Find where the given text appears and provide that cell's center as (x, y) coordinate. 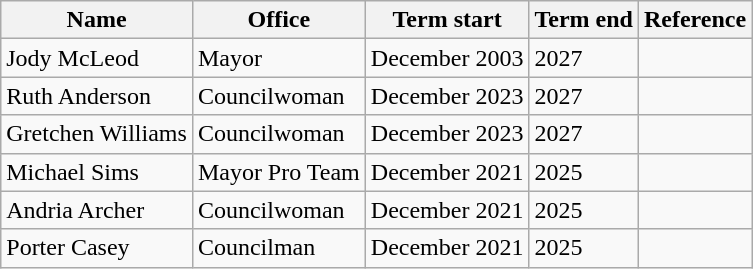
Michael Sims (97, 172)
Term start (447, 20)
Mayor Pro Team (278, 172)
December 2003 (447, 58)
Porter Casey (97, 248)
Jody McLeod (97, 58)
Councilman (278, 248)
Reference (694, 20)
Mayor (278, 58)
Gretchen Williams (97, 134)
Term end (584, 20)
Office (278, 20)
Ruth Anderson (97, 96)
Name (97, 20)
Andria Archer (97, 210)
